Pinpoint the cell where the given text exists, returning its [X, Y] midpoint coordinate. 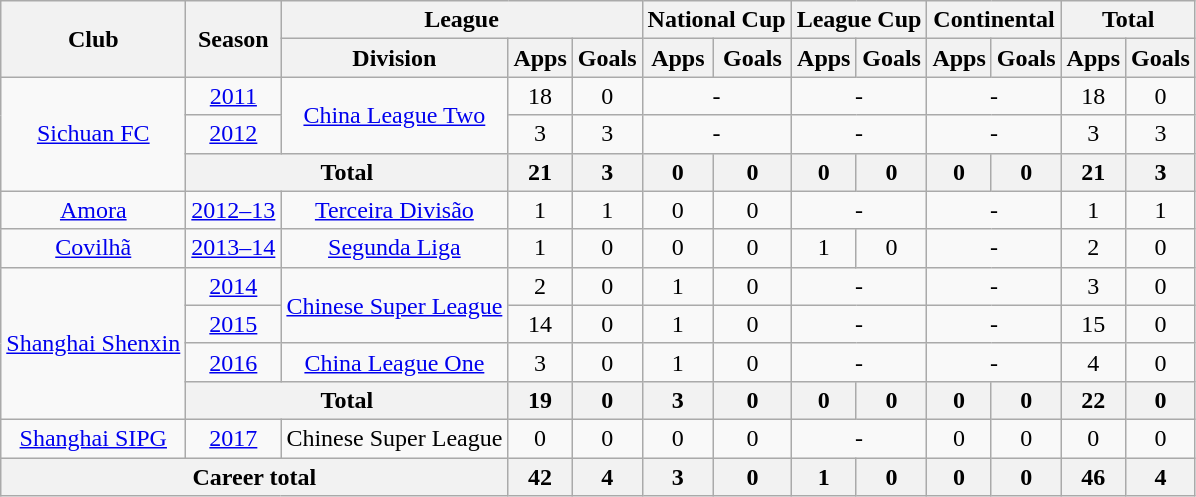
46 [1093, 477]
15 [1093, 324]
Career total [254, 477]
National Cup [716, 20]
Covilhã [94, 248]
China League Two [394, 115]
Season [234, 39]
Amora [94, 210]
Division [394, 58]
22 [1093, 400]
Club [94, 39]
2016 [234, 362]
2017 [234, 438]
2012–13 [234, 210]
Shanghai SIPG [94, 438]
League Cup [859, 20]
2012 [234, 134]
2011 [234, 96]
2014 [234, 286]
42 [540, 477]
League [462, 20]
2013–14 [234, 248]
China League One [394, 362]
Terceira Divisão [394, 210]
Shanghai Shenxin [94, 343]
19 [540, 400]
Continental [994, 20]
Sichuan FC [94, 134]
2015 [234, 324]
14 [540, 324]
Segunda Liga [394, 248]
